Search for the cell housing the specified text and yield its (x, y) center coordinate. 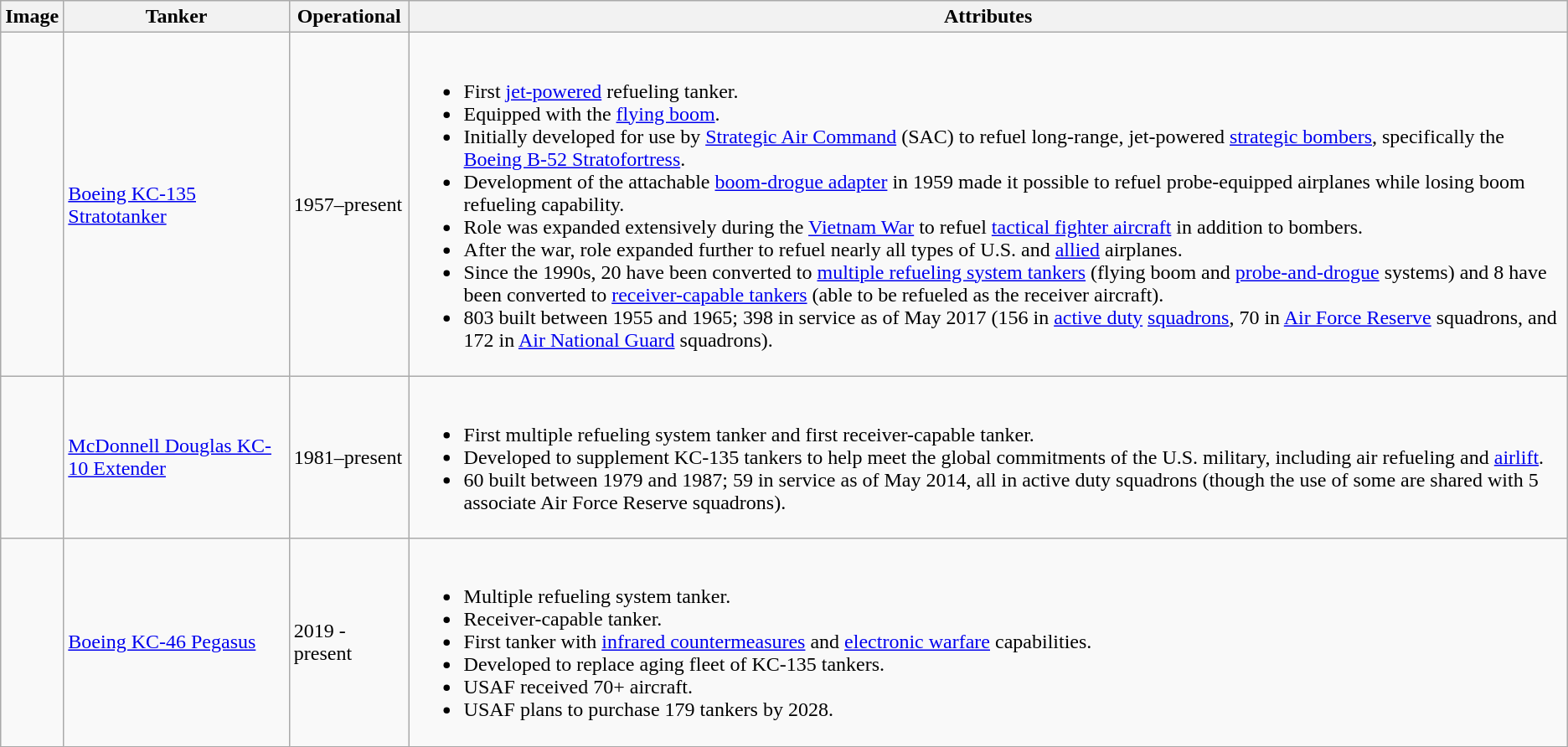
Boeing KC-46 Pegasus (176, 642)
Attributes (988, 17)
McDonnell Douglas KC-10 Extender (176, 457)
Tanker (176, 17)
1957–present (348, 204)
2019 - present (348, 642)
Operational (348, 17)
1981–present (348, 457)
Boeing KC-135 Stratotanker (176, 204)
Image (32, 17)
